Detect which cell encompasses the target text, then output its [X, Y] center coordinate. 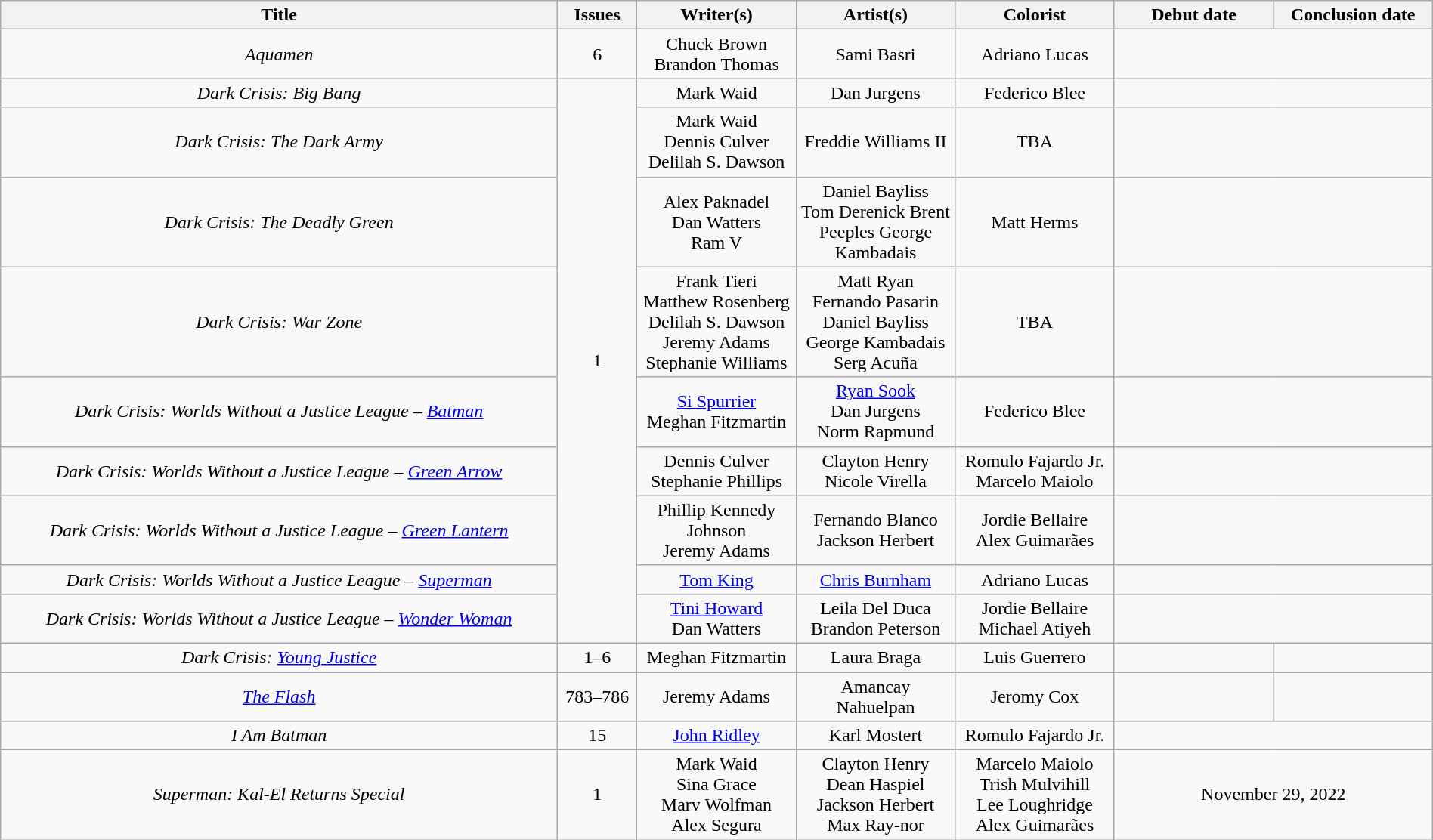
Luis Guerrero [1035, 657]
Dark Crisis: The Deadly Green [280, 222]
The Flash [280, 696]
Matt Herms [1035, 222]
November 29, 2022 [1273, 795]
Clayton HenryNicole Virella [875, 471]
Aquamen [280, 54]
Jeromy Cox [1035, 696]
Dark Crisis: Big Bang [280, 93]
Jeremy Adams [716, 696]
Conclusion date [1353, 15]
Frank TieriMatthew RosenbergDelilah S. DawsonJeremy AdamsStephanie Williams [716, 322]
1–6 [597, 657]
Matt RyanFernando PasarinDaniel BaylissGeorge KambadaisSerg Acuña [875, 322]
Freddie Williams II [875, 142]
John Ridley [716, 736]
Jordie BellaireMichael Atiyeh [1035, 618]
Tom King [716, 579]
Clayton HenryDean HaspielJackson HerbertMax Ray-nor [875, 795]
Superman: Kal-El Returns Special [280, 795]
Meghan Fitzmartin [716, 657]
Dark Crisis: Worlds Without a Justice League – Batman [280, 412]
Chris Burnham [875, 579]
Colorist [1035, 15]
Mark Waid [716, 93]
Daniel BaylissTom Derenick Brent Peeples George Kambadais [875, 222]
Mark WaidSina GraceMarv WolfmanAlex Segura [716, 795]
Dennis CulverStephanie Phillips [716, 471]
783–786 [597, 696]
I Am Batman [280, 736]
Laura Braga [875, 657]
Marcelo MaioloTrish MulvihillLee LoughridgeAlex Guimarães [1035, 795]
Jordie BellaireAlex Guimarães [1035, 530]
Sami Basri [875, 54]
Romulo Fajardo Jr. [1035, 736]
Debut date [1193, 15]
15 [597, 736]
Leila Del DucaBrandon Peterson [875, 618]
Title [280, 15]
Dark Crisis: Worlds Without a Justice League – Green Arrow [280, 471]
6 [597, 54]
Alex PaknadelDan WattersRam V [716, 222]
Karl Mostert [875, 736]
Artist(s) [875, 15]
Ryan SookDan JurgensNorm Rapmund [875, 412]
Dark Crisis: Worlds Without a Justice League – Green Lantern [280, 530]
Romulo Fajardo Jr.Marcelo Maiolo [1035, 471]
Phillip Kennedy JohnsonJeremy Adams [716, 530]
Amancay Nahuelpan [875, 696]
Dark Crisis: Worlds Without a Justice League – Wonder Woman [280, 618]
Dan Jurgens [875, 93]
Si SpurrierMeghan Fitzmartin [716, 412]
Chuck BrownBrandon Thomas [716, 54]
Dark Crisis: Young Justice [280, 657]
Issues [597, 15]
Dark Crisis: Worlds Without a Justice League – Superman [280, 579]
Mark WaidDennis CulverDelilah S. Dawson [716, 142]
Fernando BlancoJackson Herbert [875, 530]
Dark Crisis: The Dark Army [280, 142]
Tini HowardDan Watters [716, 618]
Writer(s) [716, 15]
Dark Crisis: War Zone [280, 322]
